Extract the (x, y) coordinate from the center of the cell holding the provided text.  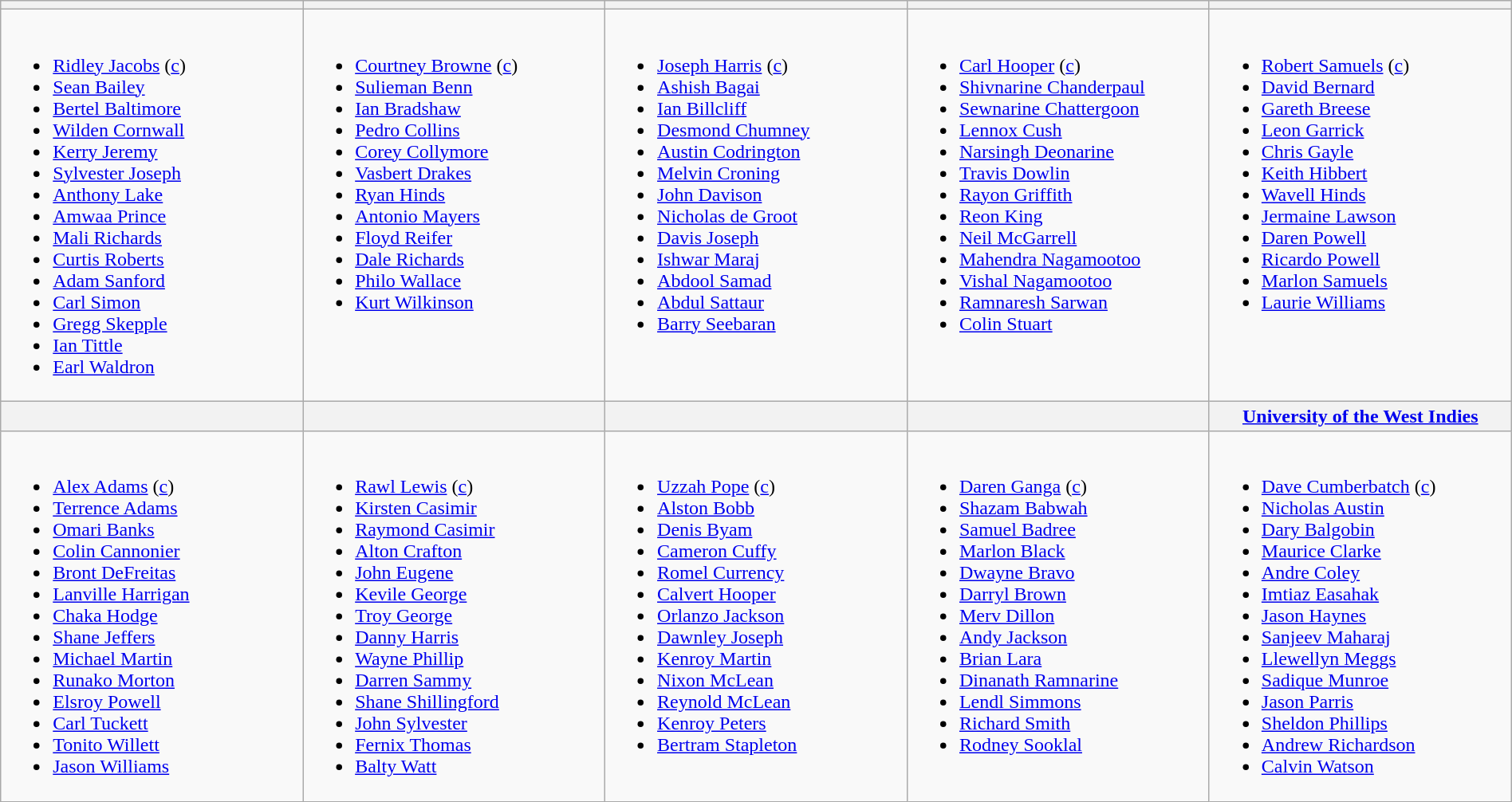
University of the West Indies (1360, 416)
